Output the [x, y] coordinate of the center of the cell containing the given text.  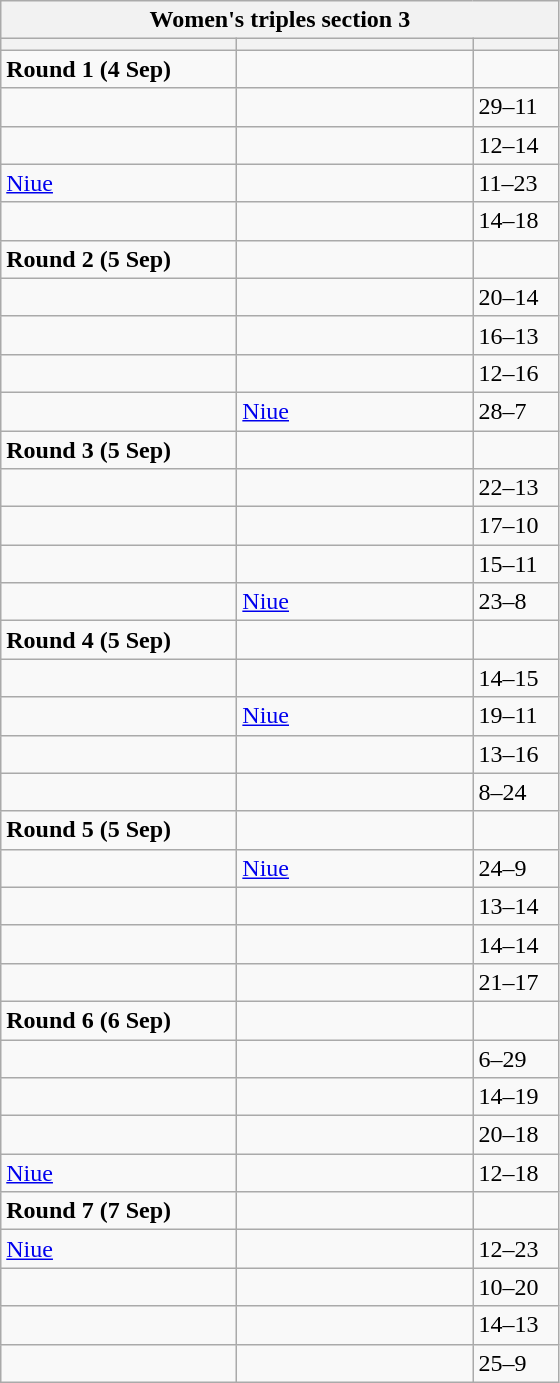
12–23 [516, 1249]
10–20 [516, 1287]
23–8 [516, 602]
20–14 [516, 297]
19–11 [516, 716]
12–14 [516, 145]
Women's triples section 3 [280, 20]
21–17 [516, 982]
28–7 [516, 411]
15–11 [516, 564]
Round 5 (5 Sep) [119, 830]
14–13 [516, 1325]
13–16 [516, 754]
14–19 [516, 1097]
24–9 [516, 868]
12–16 [516, 373]
12–18 [516, 1173]
20–18 [516, 1135]
14–15 [516, 678]
17–10 [516, 526]
22–13 [516, 488]
6–29 [516, 1059]
29–11 [516, 107]
Round 2 (5 Sep) [119, 259]
25–9 [516, 1363]
16–13 [516, 335]
13–14 [516, 906]
11–23 [516, 183]
Round 3 (5 Sep) [119, 449]
14–14 [516, 944]
14–18 [516, 221]
Round 4 (5 Sep) [119, 640]
8–24 [516, 792]
Round 6 (6 Sep) [119, 1020]
Round 1 (4 Sep) [119, 69]
Round 7 (7 Sep) [119, 1211]
